For the text-containing cell, return its midpoint in [x, y] coordinate format. 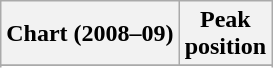
Chart (2008–09) [90, 34]
Peakposition [225, 34]
